Provide the (x, y) coordinate of the cell's center where the given text is located.  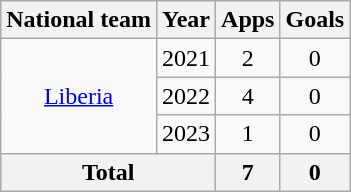
2021 (186, 58)
7 (248, 172)
National team (79, 20)
2022 (186, 96)
Total (108, 172)
Liberia (79, 96)
Year (186, 20)
2023 (186, 134)
4 (248, 96)
1 (248, 134)
Apps (248, 20)
2 (248, 58)
Goals (315, 20)
